Return (x, y) of the center of cell containing provided text 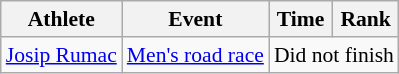
Event (196, 19)
Men's road race (196, 55)
Rank (366, 19)
Time (300, 19)
Athlete (62, 19)
Josip Rumac (62, 55)
Did not finish (334, 55)
